Extract the (x, y) coordinate from the center of the cell holding the provided text.  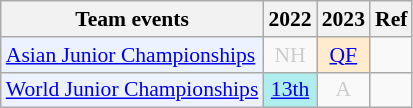
World Junior Championships (132, 90)
QF (344, 55)
2022 (290, 19)
Asian Junior Championships (132, 55)
NH (290, 55)
2023 (344, 19)
13th (290, 90)
Team events (132, 19)
Ref (391, 19)
A (344, 90)
